Provide the [x, y] coordinate of the cell's center where the given text is located.  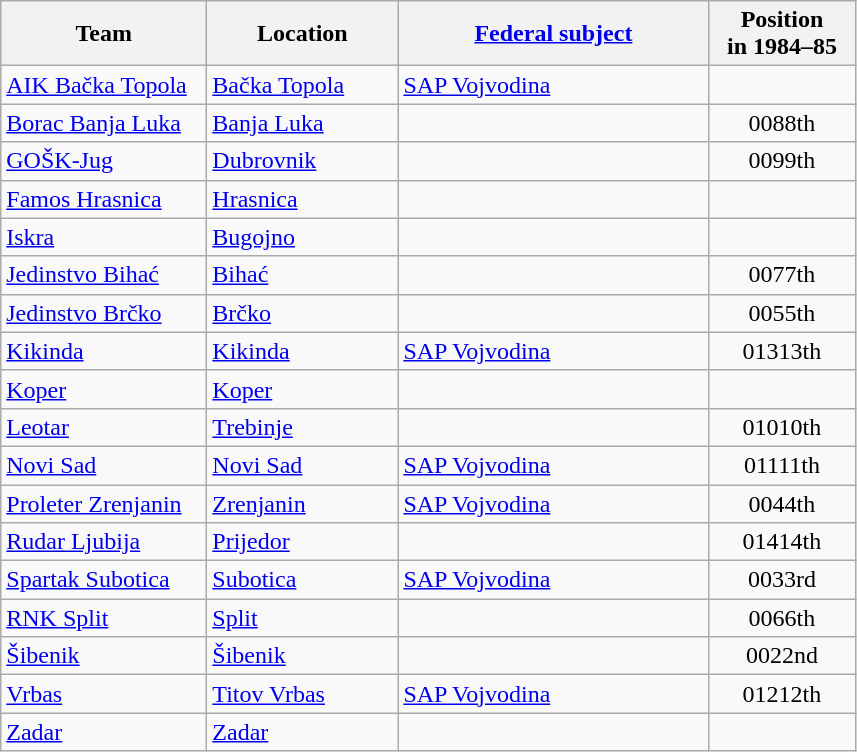
Bugojno [302, 237]
Zrenjanin [302, 503]
Subotica [302, 580]
01212th [782, 694]
AIK Bačka Topola [104, 85]
Prijedor [302, 542]
Bihać [302, 275]
Team [104, 34]
Proleter Zrenjanin [104, 503]
Borac Banja Luka [104, 123]
01010th [782, 427]
Spartak Subotica [104, 580]
0033rd [782, 580]
0022nd [782, 656]
Brčko [302, 313]
Banja Luka [302, 123]
01313th [782, 351]
0055th [782, 313]
Iskra [104, 237]
RNK Split [104, 618]
0088th [782, 123]
Hrasnica [302, 199]
Dubrovnik [302, 161]
Vrbas [104, 694]
Location [302, 34]
0099th [782, 161]
Federal subject [554, 34]
Jedinstvo Bihać [104, 275]
Jedinstvo Brčko [104, 313]
Famos Hrasnica [104, 199]
Split [302, 618]
0077th [782, 275]
0066th [782, 618]
Rudar Ljubija [104, 542]
Titov Vrbas [302, 694]
GOŠK-Jug [104, 161]
Positionin 1984–85 [782, 34]
01414th [782, 542]
Trebinje [302, 427]
Bačka Topola [302, 85]
01111th [782, 465]
0044th [782, 503]
Leotar [104, 427]
